Identify which cell holds the provided text, then report its [X, Y] central coordinate. 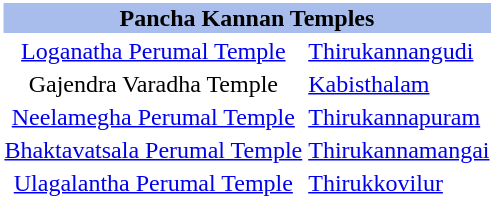
Kabisthalam [399, 84]
Thirukkovilur [399, 183]
Loganatha Perumal Temple [154, 51]
Pancha Kannan Temples [247, 18]
Thirukannamangai [399, 150]
Thirukannangudi [399, 51]
Thirukannapuram [399, 117]
Ulagalantha Perumal Temple [154, 183]
Gajendra Varadha Temple [154, 84]
Neelamegha Perumal Temple [154, 117]
Bhaktavatsala Perumal Temple [154, 150]
